From the cell containing the given text, extract its center point as [X, Y] coordinate. 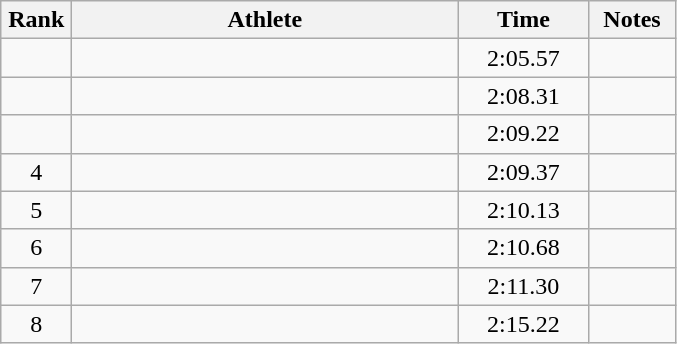
2:09.22 [524, 134]
2:15.22 [524, 324]
Notes [632, 20]
6 [36, 248]
2:09.37 [524, 172]
5 [36, 210]
Athlete [265, 20]
8 [36, 324]
Rank [36, 20]
7 [36, 286]
4 [36, 172]
2:10.13 [524, 210]
2:08.31 [524, 96]
Time [524, 20]
2:10.68 [524, 248]
2:05.57 [524, 58]
2:11.30 [524, 286]
